Capture the cell that displays the provided text and extract its [x, y] central coordinate. 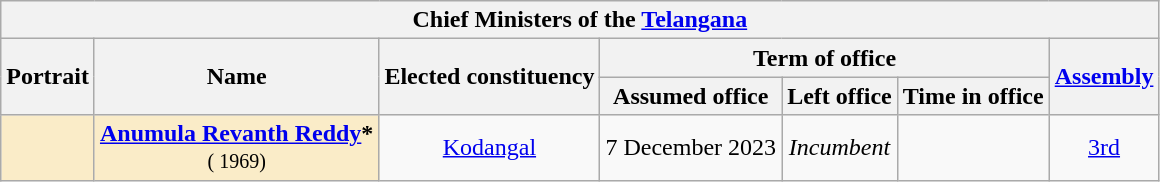
Chief Ministers of the Telangana [580, 20]
7 December 2023 [691, 148]
Name [236, 77]
3rd [1104, 148]
Anumula Revanth Reddy*( 1969) [236, 148]
Elected constituency [490, 77]
Portrait [48, 77]
Kodangal [490, 148]
Assembly [1104, 77]
Left office [840, 96]
Incumbent [840, 148]
Assumed office [691, 96]
Term of office [824, 58]
Time in office [973, 96]
